Return [x, y] of the center of cell containing provided text 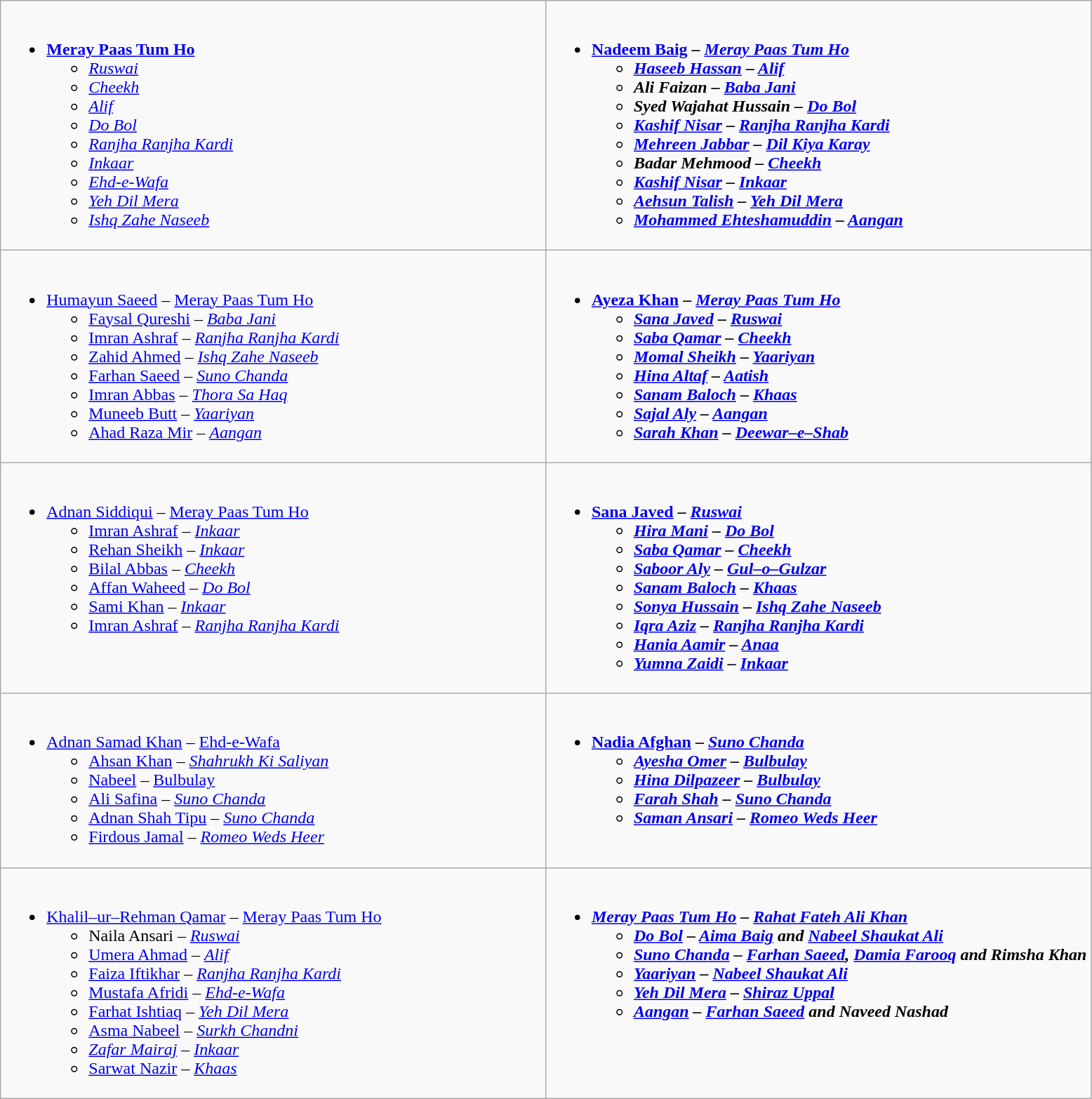
Meray Paas Tum HoRuswaiCheekhAlifDo BolRanjha Ranjha KardiInkaarEhd-e-WafaYeh Dil MeraIshq Zahe Naseeb [274, 126]
Nadia Afghan – Suno ChandaAyesha Omer – BulbulayHina Dilpazeer – BulbulayFarah Shah – Suno ChandaSaman Ansari – Romeo Weds Heer [818, 780]
